From the cell containing the given text, extract its center point as [x, y] coordinate. 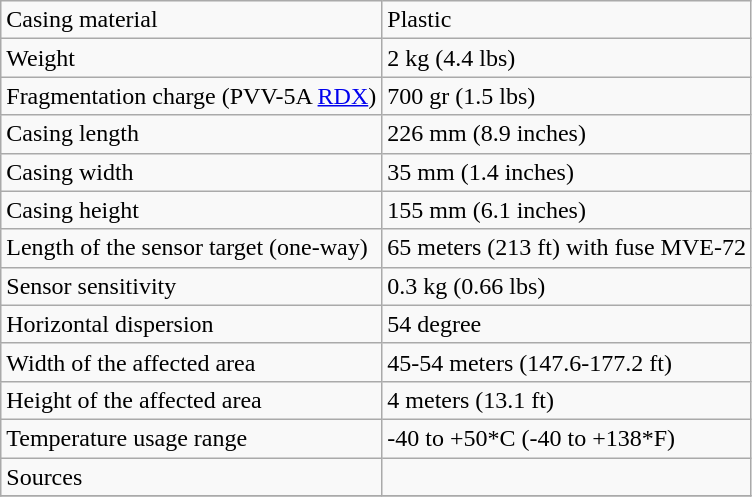
Casing height [192, 210]
45-54 meters (147.6-177.2 ft) [567, 362]
Temperature usage range [192, 438]
Weight [192, 58]
Casing width [192, 172]
Horizontal dispersion [192, 324]
Sources [192, 477]
Length of the sensor target (one-way) [192, 248]
35 mm (1.4 inches) [567, 172]
65 meters (213 ft) with fuse MVE-72 [567, 248]
Plastic [567, 20]
Height of the affected area [192, 400]
4 meters (13.1 ft) [567, 400]
155 mm (6.1 inches) [567, 210]
700 gr (1.5 lbs) [567, 96]
Casing length [192, 134]
0.3 kg (0.66 lbs) [567, 286]
Casing material [192, 20]
Width of the affected area [192, 362]
226 mm (8.9 inches) [567, 134]
2 kg (4.4 lbs) [567, 58]
Fragmentation charge (PVV-5A RDX) [192, 96]
-40 to +50*C (-40 to +138*F) [567, 438]
Sensor sensitivity [192, 286]
54 degree [567, 324]
